Capture the cell that displays the provided text and extract its (X, Y) central coordinate. 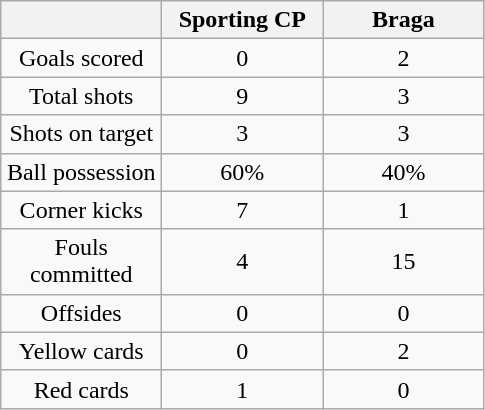
40% (404, 172)
Corner kicks (82, 210)
Red cards (82, 389)
Goals scored (82, 58)
60% (242, 172)
Shots on target (82, 134)
7 (242, 210)
Offsides (82, 313)
Sporting CP (242, 20)
Ball possession (82, 172)
Braga (404, 20)
Fouls committed (82, 262)
4 (242, 262)
Yellow cards (82, 351)
15 (404, 262)
Total shots (82, 96)
9 (242, 96)
